Locate the cell with the specified text and output its (X, Y) center coordinate. 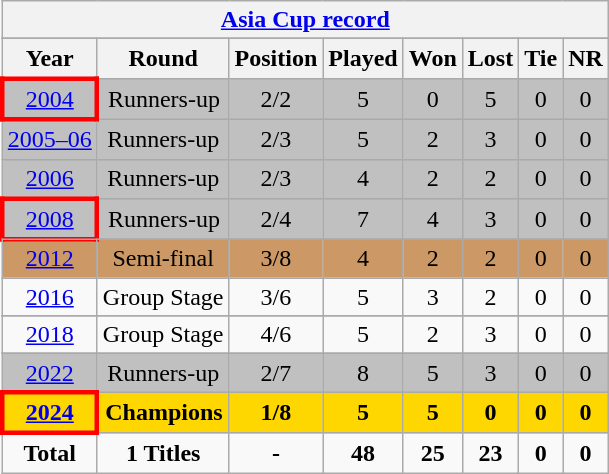
Semi-final (163, 259)
Champions (163, 412)
25 (432, 453)
2/2 (276, 98)
2008 (50, 220)
Year (50, 59)
1 Titles (163, 453)
4/6 (276, 335)
2022 (50, 373)
2012 (50, 259)
Asia Cup record (305, 20)
- (276, 453)
Round (163, 59)
2006 (50, 179)
Played (363, 59)
Won (432, 59)
Tie (541, 59)
2005–06 (50, 139)
2/4 (276, 220)
7 (363, 220)
1/8 (276, 412)
3/8 (276, 259)
2024 (50, 412)
48 (363, 453)
2004 (50, 98)
Total (50, 453)
2018 (50, 335)
Lost (490, 59)
2016 (50, 297)
2/7 (276, 373)
23 (490, 453)
3/6 (276, 297)
NR (586, 59)
Position (276, 59)
8 (363, 373)
